Return the (x, y) coordinate for the center point of the cell that contains the specified text.  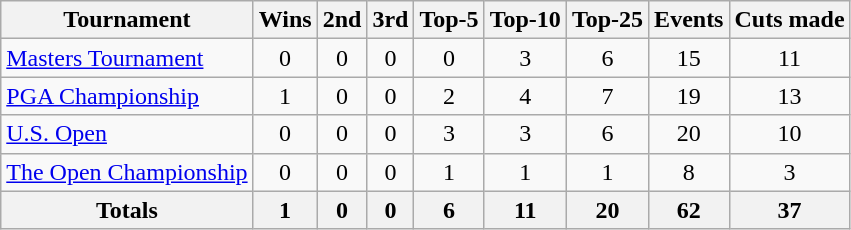
U.S. Open (127, 134)
62 (689, 210)
3rd (390, 20)
19 (689, 96)
10 (790, 134)
Masters Tournament (127, 58)
Top-25 (607, 20)
7 (607, 96)
PGA Championship (127, 96)
2nd (342, 20)
Top-10 (525, 20)
13 (790, 96)
Top-5 (449, 20)
Tournament (127, 20)
The Open Championship (127, 172)
15 (689, 58)
4 (525, 96)
8 (689, 172)
Totals (127, 210)
Events (689, 20)
2 (449, 96)
Cuts made (790, 20)
Wins (285, 20)
37 (790, 210)
